From the cell containing the given text, extract its center point as [x, y] coordinate. 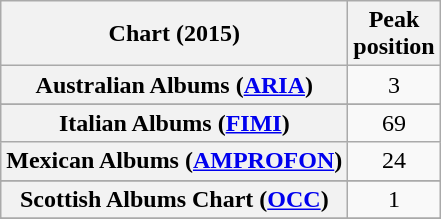
1 [394, 199]
Australian Albums (ARIA) [174, 85]
69 [394, 123]
Scottish Albums Chart (OCC) [174, 199]
3 [394, 85]
24 [394, 161]
Mexican Albums (AMPROFON) [174, 161]
Peakposition [394, 34]
Italian Albums (FIMI) [174, 123]
Chart (2015) [174, 34]
